Provide the (X, Y) coordinate of the cell's center where the given text is located.  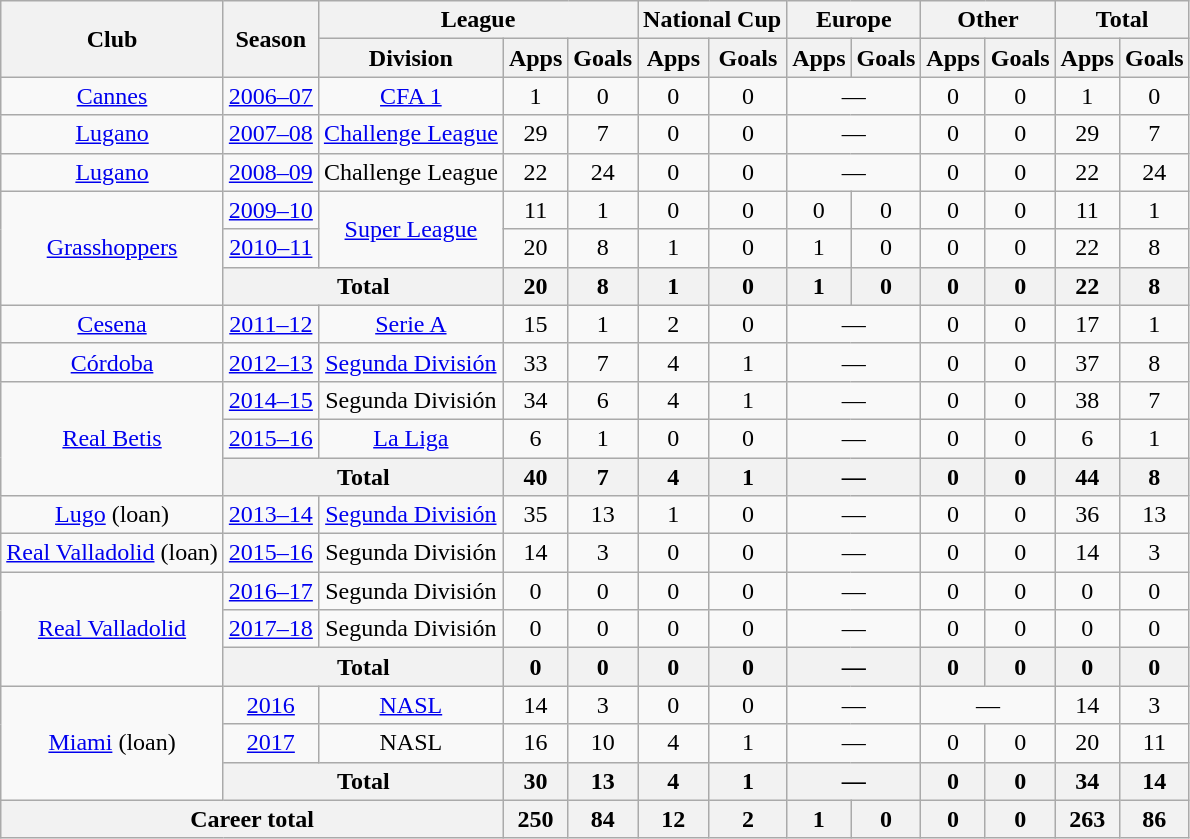
84 (603, 819)
Season (270, 39)
2017 (270, 743)
Córdoba (112, 362)
Super League (410, 229)
Real Valladolid (112, 629)
2017–18 (270, 629)
2016–17 (270, 591)
12 (674, 819)
2008–09 (270, 172)
44 (1087, 477)
2012–13 (270, 362)
2014–15 (270, 400)
2011–12 (270, 324)
2007–08 (270, 134)
Other (988, 20)
2006–07 (270, 96)
Club (112, 39)
Miami (loan) (112, 743)
10 (603, 743)
86 (1154, 819)
Real Valladolid (loan) (112, 553)
CFA 1 (410, 96)
La Liga (410, 438)
Cannes (112, 96)
17 (1087, 324)
250 (535, 819)
30 (535, 781)
16 (535, 743)
15 (535, 324)
Serie A (410, 324)
2009–10 (270, 210)
Division (410, 58)
Cesena (112, 324)
263 (1087, 819)
2010–11 (270, 248)
Career total (252, 819)
Lugo (loan) (112, 515)
Europe (854, 20)
38 (1087, 400)
37 (1087, 362)
National Cup (712, 20)
40 (535, 477)
33 (535, 362)
36 (1087, 515)
2013–14 (270, 515)
League (478, 20)
Real Betis (112, 438)
2016 (270, 705)
Grasshoppers (112, 248)
35 (535, 515)
